Find where the given text appears and provide that cell's center as [X, Y] coordinate. 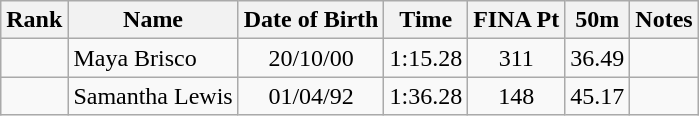
1:15.28 [426, 58]
45.17 [598, 96]
Time [426, 20]
1:36.28 [426, 96]
20/10/00 [311, 58]
311 [516, 58]
50m [598, 20]
FINA Pt [516, 20]
Maya Brisco [153, 58]
148 [516, 96]
Date of Birth [311, 20]
Rank [34, 20]
36.49 [598, 58]
Samantha Lewis [153, 96]
Name [153, 20]
Notes [664, 20]
01/04/92 [311, 96]
